Search for the cell housing the specified text and yield its [x, y] center coordinate. 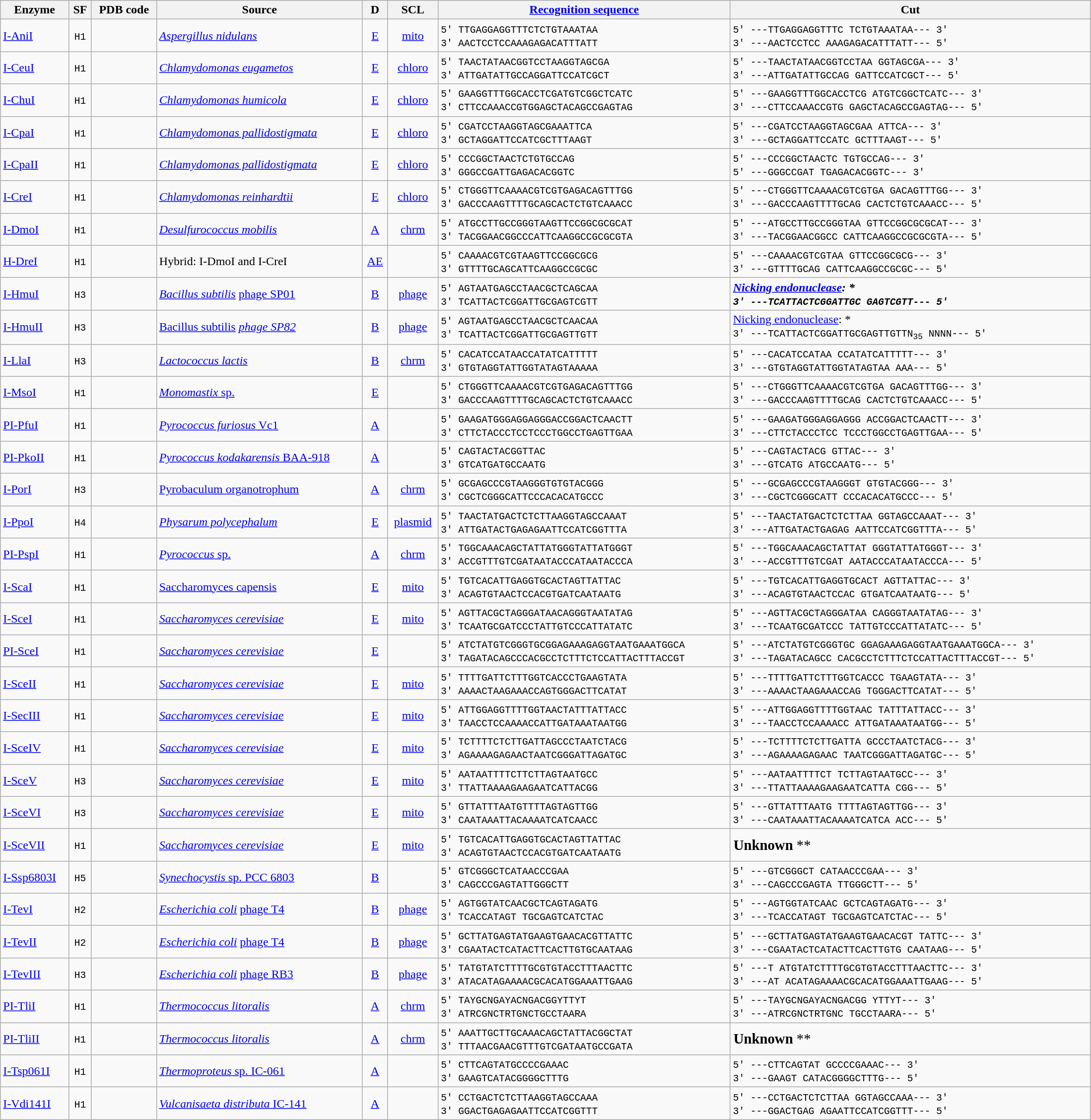
5' ---TGTCACATTGAGGTGCACT AGTTATTAC--- 3' 3' ---ACAGTGTAACTCCAC GTGATCAATAATG--- 5' [910, 587]
PDB code [124, 10]
5' GCTTATGAGTATGAAGTGAACACGTTATTC 3' CGAATACTCATACTTCACTTGTGCAATAAG [584, 941]
5' GCGAGCCCGTAAGGGTGTGTACGGG 3' CGCTCGGGCATTCCCACACATGCCC [584, 490]
5' ---AGTTACGCTAGGGATAA CAGGGTAATATAG--- 3' 3' ---TCAATGCGATCCC TATTGTCCCATTATATC--- 5' [910, 619]
I-ScaI [35, 587]
Bacillus subtilis phage SP01 [259, 294]
5' AGTGGTATCAACGCTCAGTAGATG 3' TCACCATAGT TGCGAGTCATCTAC [584, 910]
5' ATTGGAGGTTTTGGTAACTATTTATTACC 3' TAACCTCCAAAACCATTGATAAATAATGG [584, 716]
I-AniI [35, 36]
Chlamydomonas eugametos [259, 68]
Pyrococcus sp. [259, 554]
I-HmuI [35, 294]
5' CACATCCATAACCATATCATTTTT 3' GTGTAGGTATTGGTATAGTAAAAA [584, 360]
H5 [80, 877]
Chlamydomonas reinhardtii [259, 197]
5' GAAGATGGGAGGAGGGACCGGACTCAACTT 3' CTTCTACCCTCCTCCCTGGCCTGAGTTGAA [584, 425]
5' ---GAAGATGGGAGGAGGG ACCGGACTCAACTT--- 3' 3' ---CTTCTACCCTCC TCCCTGGCCTGAGTTGAA--- 5' [910, 425]
5' TTGAGGAGGTTTCTCTGTAAATAA 3' AACTCCTCCAAAGAGACATTTATT [584, 36]
PI-PfuI [35, 425]
5' ATGCCTTGCCGGGTAAGTTCCGGCGCGCAT 3' TACGGAACGGCCCATTCAAGGCCGCGCGTA [584, 229]
5' ---CCTGACTCTCTTAA GGTAGCCAAA--- 3' 3' ---GGACTGAG AGAATTCCATCGGTTT--- 5' [910, 1103]
5' ---ATGCCTTGCCGGGTAA GTTCCGGCGCGCAT--- 3' 3' ---TACGGAACGGCC CATTCAAGGCCGCGCGTA--- 5' [910, 229]
5' ---TAYGCNGAYACNGACGG YTTYT--- 3' 3' ---ATRCGNCTRTGNC TGCCTAARA--- 5' [910, 1007]
I-MsoI [35, 392]
Synechocystis sp. PCC 6803 [259, 877]
5' CCTGACTCTCTTAAGGTAGCCAAA 3' GGACTGAGAGAATTCCATCGGTTT [584, 1103]
Aspergillus nidulans [259, 36]
5' ---GAAGGTTTGGCACCTCG ATGTCGGCTCATC--- 3' 3' ---CTTCCAAACCGTG GAGCTACAGCCGAGTAG--- 5' [910, 100]
I-CpaII [35, 165]
Bacillus subtilis phage SP82 [259, 327]
SF [80, 10]
I-SceVI [35, 812]
PI-TliI [35, 1007]
I-PorI [35, 490]
Nicking endonuclease: * 3' ---TCATTACTCGGATTGC GAGTCGTT--- 5' [910, 294]
5' CGATCCTAAGGTAGCGAAATTCA 3' GCTAGGATTCCATCGCTTTAAGT [584, 132]
I-DmoI [35, 229]
I-SceV [35, 780]
5' ---TCTTTTCTCTTGATTA GCCCTAATCTACG--- 3' 3' ---AGAAAAGAGAAC TAATCGGGATTAGATGC--- 5' [910, 748]
I-Tsp061I [35, 1071]
5' TCTTTTCTCTTGATTAGCCCTAATCTACG 3' AGAAAAGAGAACTAATCGGGATTAGATGC [584, 748]
5' ---TTTTGATTCTTTGGTCACCC TGAAGTATA--- 3' 3' ---AAAACTAAGAAACCAG TGGGACTTCATAT--- 5' [910, 683]
I-SceI [35, 619]
5' ---CAGTACTACG GTTAC--- 3' 3' ---GTCATG ATGCCAATG--- 5' [910, 458]
5' AGTTACGCTAGGGATAACAGGGTAATATAG 3' TCAATGCGATCCCTATTGTCCCATTATATC [584, 619]
5' CAAAACGTCGTAAGTTCCGGCGCG 3' GTTTTGCAGCATTCAAGGCCGCGC [584, 261]
I-SecIII [35, 716]
I-PpoI [35, 522]
5' ---ATTGGAGGTTTTGGTAAC TATTTATTACC--- 3' 3' ---TAACCTCCAAAACC ATTGATAAATAATGG--- 5' [910, 716]
Hybrid: I-DmoI and I-CreI [259, 261]
PI-TliII [35, 1039]
I-LlaI [35, 360]
5' TATGTATCTTTTGCGTGTACCTTTAACTTC 3' ATACATAGAAAACGCACATGGAAATTGAAG [584, 974]
Escherichia coli phage RB3 [259, 974]
Enzyme [35, 10]
PI-SceI [35, 651]
5' ---T ATGTATCTTTTGCGTGTACCTTTAACTTC--- 3' 3' ---AT ACATAGAAAACGCACATGGAAATTGAAG--- 5' [910, 974]
Pyrobaculum organotrophum [259, 490]
I-ChuI [35, 100]
5' AGTAATGAGCCTAACGCTCAGCAA 3' TCATTACTCGGATTGCGAGTCGTT [584, 294]
Recognition sequence [584, 10]
SCL [413, 10]
I-CeuI [35, 68]
5' ---CTTCAGTAT GCCCCGAAAC--- 3' 3' ---GAAGT CATACGGGGCTTTG--- 5' [910, 1071]
5' CAGTACTACGGTTAC 3' GTCATGATGCCAATG [584, 458]
5' GTCGGGCTCATAACCCGAA 3' CAGCCCGAGTATTGGGCTT [584, 877]
Monomastix sp. [259, 392]
5' CTTCAGTATGCCCCGAAAC 3' GAAGTCATACGGGGCTTTG [584, 1071]
5' TAYGCNGAYACNGACGGYTTYT 3' ATRCGNCTRTGNCTGCCTAARA [584, 1007]
I-SceVII [35, 845]
5' TTTTGATTCTTTGGTCACCCTGAAGTATA 3' AAAACTAAGAAACCAGTGGGACTTCATAT [584, 683]
Vulcanisaeta distributa IC-141 [259, 1103]
Thermoproteus sp. IC-061 [259, 1071]
I-CreI [35, 197]
Physarum polycephalum [259, 522]
I-SceIV [35, 748]
PI-PkoII [35, 458]
I-TevI [35, 910]
Desulfurococcus mobilis [259, 229]
I-TevII [35, 941]
plasmid [413, 522]
I-Vdi141I [35, 1103]
5' ---ATCTATGTCGGGTGC GGAGAAAGAGGTAATGAAATGGCA--- 3' 3' ---TAGATACAGCC CACGCCTCTTTCTCCATTACTTTACCGT--- 5' [910, 651]
5' ---CGATCCTAAGGTAGCGAA ATTCA--- 3' 3' ---GCTAGGATTCCATC GCTTTAAGT--- 5' [910, 132]
5' AATAATTTTCTTCTTAGTAATGCC 3' TTATTAAAAGAAGAATCATTACGG [584, 780]
D [375, 10]
AE [375, 261]
5' TAACTATAACGGTCCTAAGGTAGCGA 3' ATTGATATTGCCAGGATTCCATCGCT [584, 68]
5' ---CAAAACGTCGTAA GTTCCGGCGCG--- 3' 3' ---GTTTTGCAG CATTCAAGGCCGCGC--- 5' [910, 261]
5' AAATTGCTTGCAAACAGCTATTACGGCTAT 3' TTTAACGAACGTTTGTCGATAATGCCGATA [584, 1039]
Lactococcus lactis [259, 360]
5' ---TTGAGGAGGTTTC TCTGTAAATAA--- 3' 3' ---AACTCCTCC AAAGAGACATTTATT--- 5' [910, 36]
I-HmuII [35, 327]
5' ---TAACTATAACGGTCCTAA GGTAGCGA--- 3' 3' ---ATTGATATTGCCAG GATTCCATCGCT--- 5' [910, 68]
Chlamydomonas humicola [259, 100]
I-TevIII [35, 974]
Nicking endonuclease: * 3' ---TCATTACTCGGATTGCGAGTTGTTN35 NNNN--- 5' [910, 327]
I-Ssp6803I [35, 877]
PI-PspI [35, 554]
5' ---GTTATTTAATG TTTTAGTAGTTGG--- 3' 3' ---CAATAAATTACAAAATCATCA ACC--- 5' [910, 812]
Pyrococcus furiosus Vc1 [259, 425]
Source [259, 10]
5' ---GCTTATGAGTATGAAGTGAACACGT TATTC--- 3' 3' ---CGAATACTCATACTTCACTTGTG CAATAAG--- 5' [910, 941]
5' ---AATAATTTTCT TCTTAGTAATGCC--- 3' 3' ---TTATTAAAAGAAGAATCATTA CGG--- 5' [910, 780]
5' GAAGGTTTGGCACCTCGATGTCGGCTCATC 3' CTTCCAAACCGTGGAGCTACAGCCGAGTAG [584, 100]
5' ---GTCGGGCT CATAACCCGAA--- 3' 3' ---CAGCCCGAGTA TTGGGCTT--- 5' [910, 877]
5' GTTATTTAATGTTTTAGTAGTTGG 3' CAATAAATTACAAAATCATCAACC [584, 812]
H4 [80, 522]
Cut [910, 10]
5' ATCTATGTCGGGTGCGGAGAAAGAGGTAATGAAATGGCA 3' TAGATACAGCCCACGCCTCTTTCTCCATTACTTTACCGT [584, 651]
I-CpaI [35, 132]
I-SceII [35, 683]
5' AGTAATGAGCCTAACGCTCAACAA 3' TCATTACTCGGATTGCGAGTTGTT [584, 327]
H-DreI [35, 261]
5' ---TAACTATGACTCTCTTAA GGTAGCCAAAT--- 3' 3' ---ATTGATACTGAGAG AATTCCATCGGTTTA--- 5' [910, 522]
5' ---TGGCAAACAGCTATTAT GGGTATTATGGGT--- 3' 3' ---ACCGTTTGTCGAT AATACCCATAATACCCA--- 5' [910, 554]
5' ---CACATCCATAA CCATATCATTTTT--- 3' 3' ---GTGTAGGTATTGGTATAGTAA AAA--- 5' [910, 360]
5' CCCGGCTAACTCTGTGCCAG 3' GGGCCGATTGAGACACGGTC [584, 165]
Saccharomyces capensis [259, 587]
5' ---AGTGGTATCAAC GCTCAGTAGATG--- 3' 3' ---TCACCATAGT TGCGAGTCATCTAC--- 5' [910, 910]
5' TGGCAAACAGCTATTATGGGTATTATGGGT 3' ACCGTTTGTCGATAATACCCATAATACCCA [584, 554]
5' ---GCGAGCCCGTAAGGGT GTGTACGGG--- 3' 3' ---CGCTCGGGCATT CCCACACATGCCC--- 5' [910, 490]
5' ---CCCGGCTAACTC TGTGCCAG--- 3' 5' ---GGGCCGAT TGAGACACGGTC--- 3' [910, 165]
5' TAACTATGACTCTCTTAAGGTAGCCAAAT 3' ATTGATACTGAGAGAATTCCATCGGTTTA [584, 522]
Pyrococcus kodakarensis BAA-918 [259, 458]
